For the text-containing cell, return its midpoint in [x, y] coordinate format. 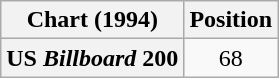
68 [231, 58]
US Billboard 200 [92, 58]
Chart (1994) [92, 20]
Position [231, 20]
